Determine the (X, Y) coordinate at the center of the cell enclosing the given text.  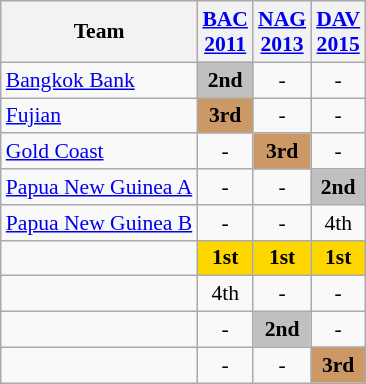
Papua New Guinea B (100, 223)
BAC2011 (225, 32)
Gold Coast (100, 152)
Fujian (100, 116)
Bangkok Bank (100, 80)
NAG2013 (282, 32)
Team (100, 32)
DAV2015 (338, 32)
Papua New Guinea A (100, 187)
